Identify which cell holds the provided text, then report its (X, Y) central coordinate. 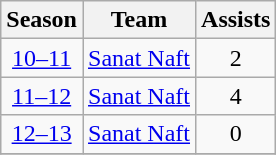
10–11 (42, 58)
2 (236, 58)
11–12 (42, 96)
Team (138, 20)
4 (236, 96)
Season (42, 20)
12–13 (42, 134)
Assists (236, 20)
0 (236, 134)
